From the cell containing the given text, extract its center point as [x, y] coordinate. 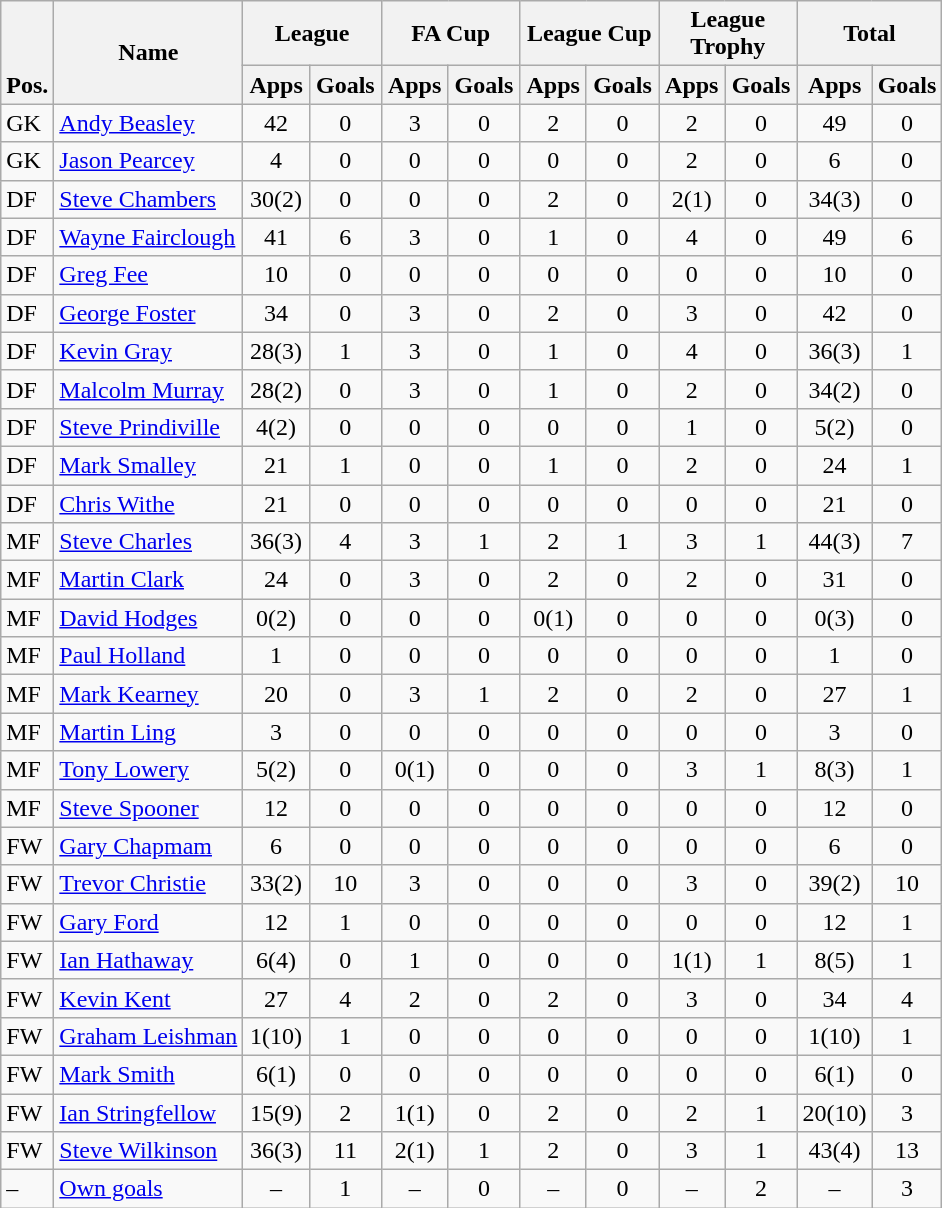
28(3) [276, 351]
43(4) [834, 1151]
Malcolm Murray [148, 389]
31 [834, 580]
7 [907, 542]
0(2) [276, 618]
15(9) [276, 1113]
Mark Smalley [148, 465]
Total [870, 34]
30(2) [276, 199]
Gary Ford [148, 922]
Ian Hathaway [148, 960]
11 [345, 1151]
Martin Clark [148, 580]
34(3) [834, 199]
Trevor Christie [148, 884]
Martin Ling [148, 732]
41 [276, 237]
34(2) [834, 389]
0(3) [834, 618]
8(5) [834, 960]
Pos. [28, 52]
33(2) [276, 884]
Tony Lowery [148, 770]
Graham Leishman [148, 1036]
League Cup [590, 34]
Paul Holland [148, 656]
Steve Spooner [148, 808]
4(2) [276, 427]
8(3) [834, 770]
Andy Beasley [148, 123]
Gary Chapmam [148, 846]
Steve Wilkinson [148, 1151]
Own goals [148, 1189]
FA Cup [450, 34]
George Foster [148, 313]
Steve Charles [148, 542]
Ian Stringfellow [148, 1113]
13 [907, 1151]
Jason Pearcey [148, 161]
44(3) [834, 542]
Chris Withe [148, 503]
28(2) [276, 389]
20 [276, 694]
Kevin Kent [148, 998]
Wayne Fairclough [148, 237]
Kevin Gray [148, 351]
6(4) [276, 960]
20(10) [834, 1113]
Mark Kearney [148, 694]
League Trophy [728, 34]
Name [148, 52]
Steve Prindiville [148, 427]
League [312, 34]
39(2) [834, 884]
Mark Smith [148, 1074]
Greg Fee [148, 275]
Steve Chambers [148, 199]
David Hodges [148, 618]
